Locate the cell with the specified text and output its [X, Y] center coordinate. 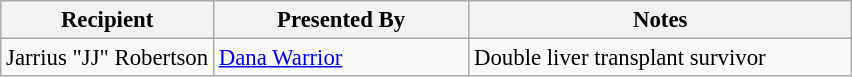
Notes [660, 20]
Dana Warrior [340, 58]
Double liver transplant survivor [660, 58]
Recipient [108, 20]
Presented By [340, 20]
Jarrius "JJ" Robertson [108, 58]
